For the text-containing cell, return its midpoint in (X, Y) coordinate format. 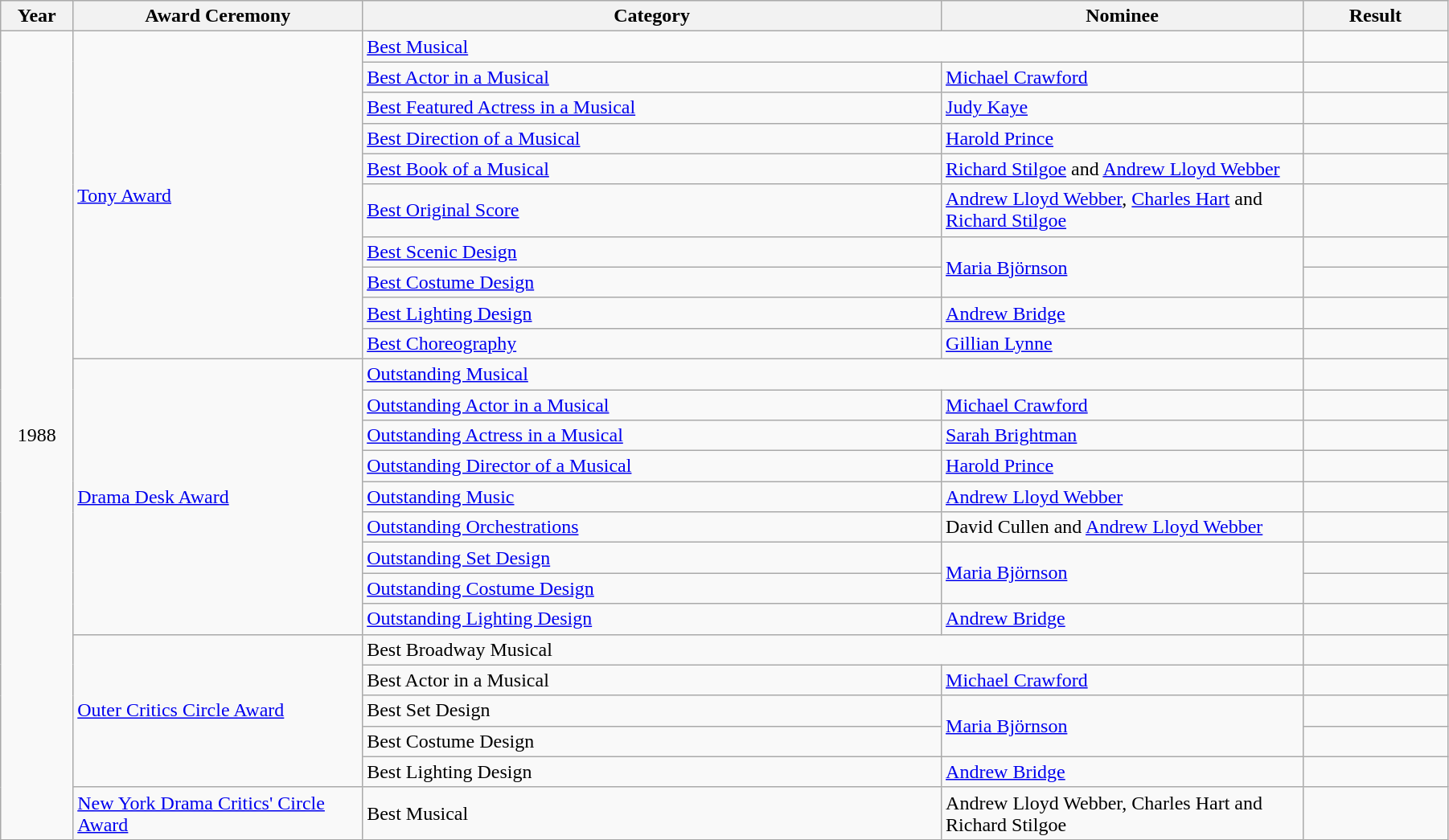
New York Drama Critics' Circle Award (218, 813)
1988 (37, 436)
Outstanding Director of a Musical (652, 466)
Drama Desk Award (218, 497)
Outer Critics Circle Award (218, 711)
Outstanding Musical (833, 374)
Gillian Lynne (1123, 343)
David Cullen and Andrew Lloyd Webber (1123, 527)
Best Broadway Musical (833, 649)
Outstanding Lighting Design (652, 619)
Year (37, 16)
Category (652, 16)
Judy Kaye (1123, 108)
Best Featured Actress in a Musical (652, 108)
Result (1375, 16)
Best Original Score (652, 211)
Best Direction of a Musical (652, 138)
Best Choreography (652, 343)
Outstanding Set Design (652, 558)
Best Book of a Musical (652, 169)
Outstanding Music (652, 497)
Sarah Brightman (1123, 436)
Award Ceremony (218, 16)
Outstanding Costume Design (652, 588)
Outstanding Actress in a Musical (652, 436)
Tony Award (218, 195)
Andrew Lloyd Webber (1123, 497)
Best Scenic Design (652, 252)
Best Set Design (652, 711)
Nominee (1123, 16)
Richard Stilgoe and Andrew Lloyd Webber (1123, 169)
Outstanding Orchestrations (652, 527)
Outstanding Actor in a Musical (652, 404)
